From the cell containing the given text, extract its center point as (X, Y) coordinate. 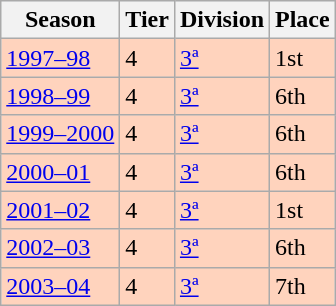
7th (303, 286)
Place (303, 20)
2003–04 (60, 286)
2000–01 (60, 172)
Tier (148, 20)
1997–98 (60, 58)
2002–03 (60, 248)
2001–02 (60, 210)
Division (222, 20)
1999–2000 (60, 134)
Season (60, 20)
1998–99 (60, 96)
